Return the [X, Y] coordinate for the center point of the cell that contains the specified text.  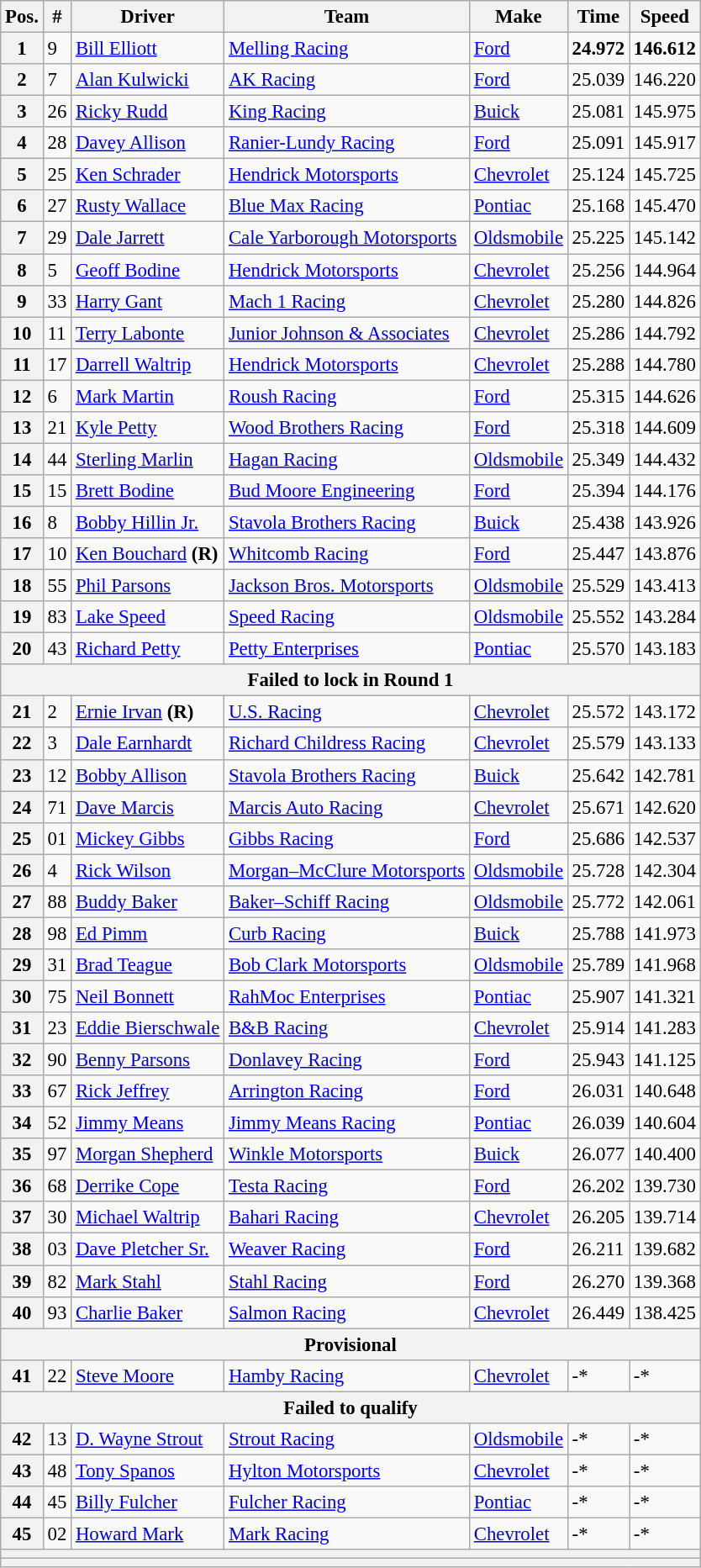
Failed to qualify [350, 1407]
18 [22, 586]
55 [57, 586]
25.552 [598, 617]
25.318 [598, 428]
25.280 [598, 301]
144.432 [666, 459]
145.975 [666, 112]
Make [518, 17]
Dale Earnhardt [148, 744]
1 [22, 49]
Morgan–McClure Motorsports [347, 870]
141.283 [666, 1028]
25.288 [598, 364]
42 [22, 1439]
26.077 [598, 1154]
Bahari Racing [347, 1218]
40 [22, 1312]
Wood Brothers Racing [347, 428]
Jimmy Means [148, 1123]
38 [22, 1249]
83 [57, 617]
Lake Speed [148, 617]
25.124 [598, 175]
82 [57, 1281]
Michael Waltrip [148, 1218]
Petty Enterprises [347, 649]
Rick Jeffrey [148, 1091]
139.730 [666, 1186]
Billy Fulcher [148, 1502]
144.609 [666, 428]
Steve Moore [148, 1375]
142.061 [666, 902]
02 [57, 1534]
B&B Racing [347, 1028]
01 [57, 838]
Weaver Racing [347, 1249]
Donlavey Racing [347, 1060]
41 [22, 1375]
Sterling Marlin [148, 459]
Richard Childress Racing [347, 744]
25.394 [598, 491]
Morgan Shepherd [148, 1154]
Ricky Rudd [148, 112]
142.781 [666, 775]
48 [57, 1470]
Arrington Racing [347, 1091]
Phil Parsons [148, 586]
139.714 [666, 1218]
143.413 [666, 586]
25.642 [598, 775]
25.349 [598, 459]
Charlie Baker [148, 1312]
143.133 [666, 744]
Ken Bouchard (R) [148, 554]
139.682 [666, 1249]
67 [57, 1091]
Kyle Petty [148, 428]
26.449 [598, 1312]
Junior Johnson & Associates [347, 333]
24 [22, 807]
Davey Allison [148, 143]
Mach 1 Racing [347, 301]
25.081 [598, 112]
144.626 [666, 396]
143.284 [666, 617]
26.205 [598, 1218]
25.286 [598, 333]
97 [57, 1154]
Rusty Wallace [148, 206]
Geoff Bodine [148, 270]
Fulcher Racing [347, 1502]
25.572 [598, 712]
25.789 [598, 965]
Provisional [350, 1344]
Terry Labonte [148, 333]
37 [22, 1218]
25.438 [598, 522]
Bill Elliott [148, 49]
142.620 [666, 807]
25.570 [598, 649]
Bud Moore Engineering [347, 491]
19 [22, 617]
Bobby Allison [148, 775]
Stahl Racing [347, 1281]
Brett Bodine [148, 491]
Jackson Bros. Motorsports [347, 586]
03 [57, 1249]
142.537 [666, 838]
Richard Petty [148, 649]
Bobby Hillin Jr. [148, 522]
Ranier-Lundy Racing [347, 143]
Testa Racing [347, 1186]
90 [57, 1060]
25.256 [598, 270]
Baker–Schiff Racing [347, 902]
Bob Clark Motorsports [347, 965]
Melling Racing [347, 49]
144.792 [666, 333]
Pos. [22, 17]
25.788 [598, 933]
144.780 [666, 364]
140.604 [666, 1123]
16 [22, 522]
140.400 [666, 1154]
RahMoc Enterprises [347, 996]
143.926 [666, 522]
145.725 [666, 175]
138.425 [666, 1312]
145.470 [666, 206]
Strout Racing [347, 1439]
139.368 [666, 1281]
25.447 [598, 554]
35 [22, 1154]
Dale Jarrett [148, 238]
25.091 [598, 143]
U.S. Racing [347, 712]
Speed [666, 17]
141.125 [666, 1060]
Neil Bonnett [148, 996]
Speed Racing [347, 617]
25.772 [598, 902]
Ed Pimm [148, 933]
25.686 [598, 838]
Hamby Racing [347, 1375]
25.914 [598, 1028]
Blue Max Racing [347, 206]
52 [57, 1123]
AK Racing [347, 80]
98 [57, 933]
Hylton Motorsports [347, 1470]
Time [598, 17]
144.964 [666, 270]
25.225 [598, 238]
25.529 [598, 586]
Rick Wilson [148, 870]
25.671 [598, 807]
Driver [148, 17]
143.183 [666, 649]
Alan Kulwicki [148, 80]
Mark Martin [148, 396]
Derrike Cope [148, 1186]
143.172 [666, 712]
26.270 [598, 1281]
26.211 [598, 1249]
143.876 [666, 554]
68 [57, 1186]
140.648 [666, 1091]
25.039 [598, 80]
141.968 [666, 965]
Ken Schrader [148, 175]
20 [22, 649]
144.826 [666, 301]
Benny Parsons [148, 1060]
25.579 [598, 744]
146.612 [666, 49]
Harry Gant [148, 301]
39 [22, 1281]
# [57, 17]
71 [57, 807]
Failed to lock in Round 1 [350, 680]
34 [22, 1123]
146.220 [666, 80]
Winkle Motorsports [347, 1154]
Cale Yarborough Motorsports [347, 238]
26.031 [598, 1091]
Curb Racing [347, 933]
Team [347, 17]
93 [57, 1312]
26.039 [598, 1123]
25.728 [598, 870]
Hagan Racing [347, 459]
Darrell Waltrip [148, 364]
26.202 [598, 1186]
Mark Stahl [148, 1281]
Salmon Racing [347, 1312]
Eddie Bierschwale [148, 1028]
25.315 [598, 396]
24.972 [598, 49]
36 [22, 1186]
25.907 [598, 996]
25.168 [598, 206]
Brad Teague [148, 965]
Dave Pletcher Sr. [148, 1249]
Ernie Irvan (R) [148, 712]
Howard Mark [148, 1534]
Jimmy Means Racing [347, 1123]
Gibbs Racing [347, 838]
141.973 [666, 933]
Dave Marcis [148, 807]
Tony Spanos [148, 1470]
145.917 [666, 143]
Mark Racing [347, 1534]
Whitcomb Racing [347, 554]
141.321 [666, 996]
King Racing [347, 112]
25.943 [598, 1060]
32 [22, 1060]
Mickey Gibbs [148, 838]
142.304 [666, 870]
Roush Racing [347, 396]
75 [57, 996]
Marcis Auto Racing [347, 807]
88 [57, 902]
145.142 [666, 238]
144.176 [666, 491]
Buddy Baker [148, 902]
D. Wayne Strout [148, 1439]
14 [22, 459]
